Search for the cell housing the specified text and yield its (X, Y) center coordinate. 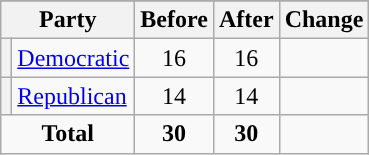
Total (68, 134)
Party (68, 20)
Before (174, 20)
After (246, 20)
Change (324, 20)
Democratic (74, 58)
Republican (74, 96)
